Locate the cell with the specified text and output its [x, y] center coordinate. 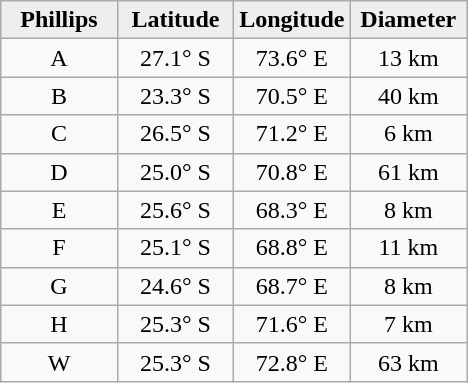
H [59, 324]
D [59, 172]
A [59, 58]
11 km [408, 248]
71.2° E [292, 134]
23.3° S [175, 96]
68.8° E [292, 248]
B [59, 96]
63 km [408, 362]
W [59, 362]
25.1° S [175, 248]
E [59, 210]
13 km [408, 58]
C [59, 134]
6 km [408, 134]
70.5° E [292, 96]
7 km [408, 324]
25.0° S [175, 172]
F [59, 248]
25.6° S [175, 210]
68.3° E [292, 210]
24.6° S [175, 286]
73.6° E [292, 58]
70.8° E [292, 172]
26.5° S [175, 134]
40 km [408, 96]
G [59, 286]
Phillips [59, 20]
Latitude [175, 20]
72.8° E [292, 362]
68.7° E [292, 286]
71.6° E [292, 324]
27.1° S [175, 58]
Longitude [292, 20]
61 km [408, 172]
Diameter [408, 20]
